Provide the [X, Y] coordinate of the cell's center where the given text is located.  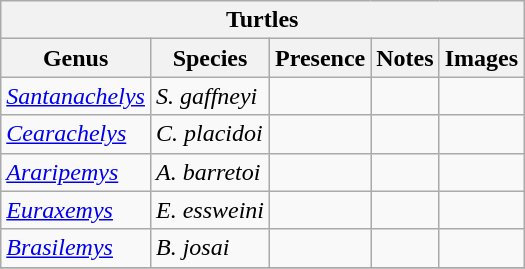
Species [210, 58]
Brasilemys [76, 248]
Images [481, 58]
Cearachelys [76, 134]
B. josai [210, 248]
Presence [320, 58]
Notes [405, 58]
Santanachelys [76, 96]
Araripemys [76, 172]
Turtles [262, 20]
E. essweini [210, 210]
Genus [76, 58]
Euraxemys [76, 210]
C. placidoi [210, 134]
A. barretoi [210, 172]
S. gaffneyi [210, 96]
